Scan for the cell matching the given text and deliver its (x, y) coordinate at center. 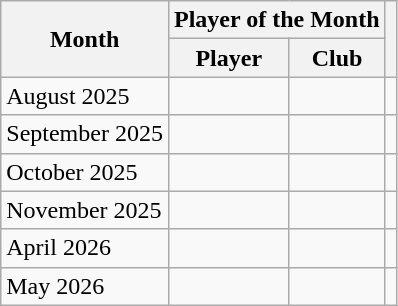
April 2026 (85, 248)
Club (337, 58)
September 2025 (85, 134)
August 2025 (85, 96)
Player of the Month (276, 20)
Player (228, 58)
Month (85, 39)
November 2025 (85, 210)
May 2026 (85, 286)
October 2025 (85, 172)
